Extract the (x, y) coordinate from the center of the cell holding the provided text.  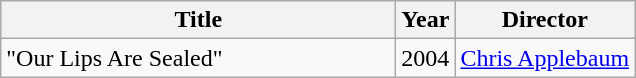
2004 (426, 58)
Title (198, 20)
"Our Lips Are Sealed" (198, 58)
Director (545, 20)
Chris Applebaum (545, 58)
Year (426, 20)
